Search for the cell housing the specified text and yield its (x, y) center coordinate. 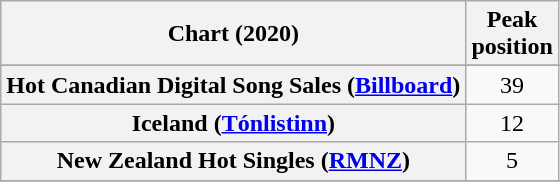
Peakposition (512, 34)
Hot Canadian Digital Song Sales (Billboard) (234, 85)
Chart (2020) (234, 34)
39 (512, 85)
5 (512, 161)
New Zealand Hot Singles (RMNZ) (234, 161)
Iceland (Tónlistinn) (234, 123)
12 (512, 123)
